Find where the given text appears and provide that cell's center as (X, Y) coordinate. 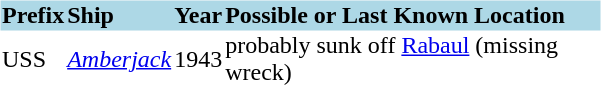
Ship (120, 15)
Possible or Last Known Location (412, 15)
Prefix (32, 15)
Year (198, 15)
